Scan for the cell matching the given text and deliver its (X, Y) coordinate at center. 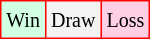
Loss (126, 20)
Draw (72, 20)
Win (24, 20)
